Capture the cell that displays the provided text and extract its [X, Y] central coordinate. 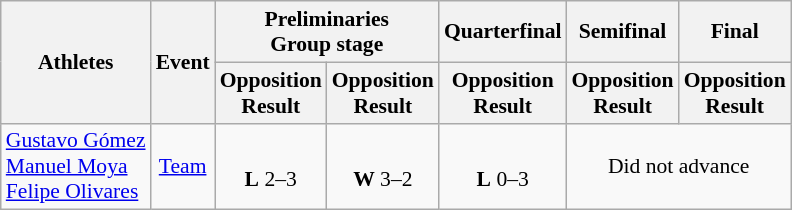
L 0–3 [503, 166]
Athletes [76, 62]
Semifinal [623, 32]
Final [735, 32]
W 3–2 [383, 166]
Gustavo GómezManuel MoyaFelipe Olivares [76, 166]
PreliminariesGroup stage [327, 32]
L 2–3 [271, 166]
Event [183, 62]
Did not advance [679, 166]
Team [183, 166]
Quarterfinal [503, 32]
